For the text-containing cell, return its midpoint in [X, Y] coordinate format. 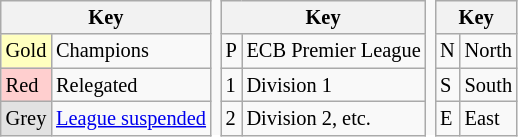
South [488, 85]
P [232, 51]
E [447, 118]
Gold [26, 51]
N [447, 51]
North [488, 51]
Grey [26, 118]
S [447, 85]
Champions [131, 51]
East [488, 118]
ECB Premier League [334, 51]
Division 1 [334, 85]
Red [26, 85]
2 [232, 118]
1 [232, 85]
League suspended [131, 118]
Division 2, etc. [334, 118]
Relegated [131, 85]
